Identify which cell holds the provided text, then report its [x, y] central coordinate. 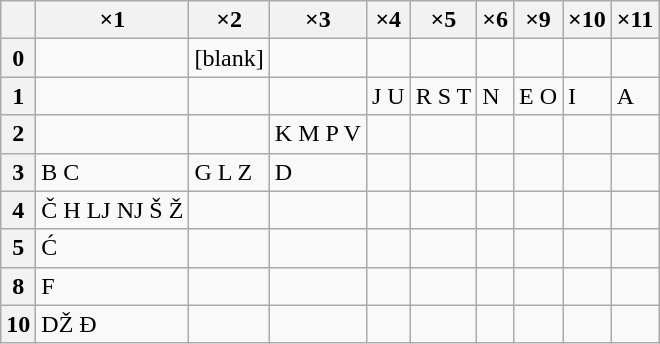
N [496, 96]
I [588, 96]
J U [388, 96]
4 [18, 210]
F [112, 286]
×5 [444, 20]
×4 [388, 20]
1 [18, 96]
Ć [112, 248]
A [634, 96]
3 [18, 172]
R S T [444, 96]
10 [18, 324]
×9 [538, 20]
×3 [318, 20]
×2 [229, 20]
×11 [634, 20]
B C [112, 172]
K M P V [318, 134]
×10 [588, 20]
8 [18, 286]
E O [538, 96]
[blank] [229, 58]
0 [18, 58]
×1 [112, 20]
2 [18, 134]
D [318, 172]
Č H LJ NJ Š Ž [112, 210]
5 [18, 248]
×6 [496, 20]
G L Z [229, 172]
DŽ Đ [112, 324]
